Detect which cell encompasses the target text, then output its (x, y) center coordinate. 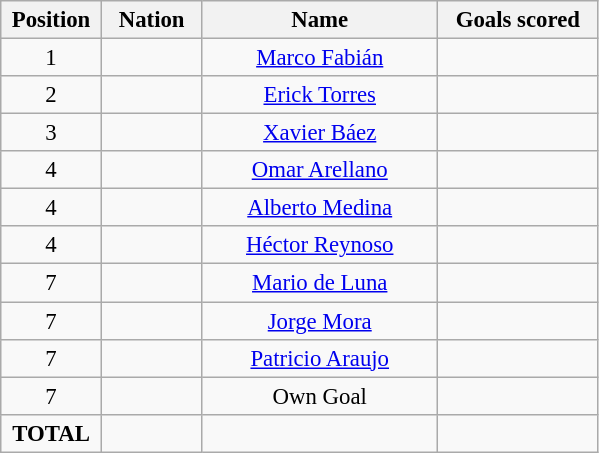
Own Goal (320, 396)
Nation (152, 20)
Name (320, 20)
1 (52, 58)
Héctor Reynoso (320, 245)
Mario de Luna (320, 283)
Jorge Mora (320, 321)
Erick Torres (320, 95)
Goals scored (518, 20)
Marco Fabián (320, 58)
Position (52, 20)
Omar Arellano (320, 170)
2 (52, 95)
Xavier Báez (320, 133)
Patricio Araujo (320, 358)
TOTAL (52, 433)
Alberto Medina (320, 208)
3 (52, 133)
